Locate the cell with the specified text and output its (X, Y) center coordinate. 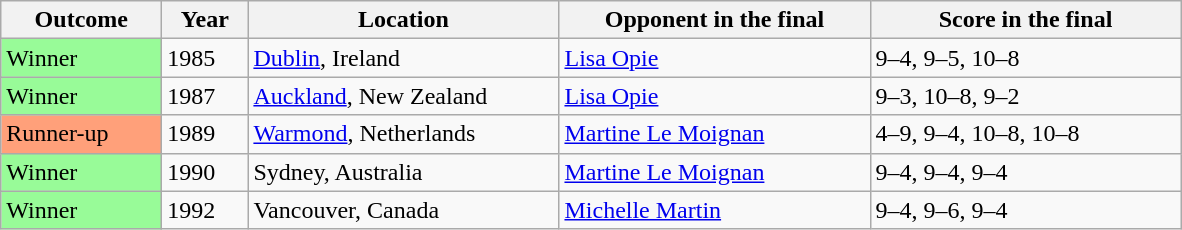
1989 (205, 134)
Location (404, 20)
Opponent in the final (714, 20)
Runner-up (82, 134)
Score in the final (1026, 20)
Sydney, Australia (404, 172)
1990 (205, 172)
Michelle Martin (714, 210)
Auckland, New Zealand (404, 96)
9–3, 10–8, 9–2 (1026, 96)
Dublin, Ireland (404, 58)
1992 (205, 210)
1987 (205, 96)
9–4, 9–4, 9–4 (1026, 172)
Vancouver, Canada (404, 210)
Year (205, 20)
1985 (205, 58)
4–9, 9–4, 10–8, 10–8 (1026, 134)
Outcome (82, 20)
9–4, 9–5, 10–8 (1026, 58)
9–4, 9–6, 9–4 (1026, 210)
Warmond, Netherlands (404, 134)
